Locate the cell with the specified text and output its (x, y) center coordinate. 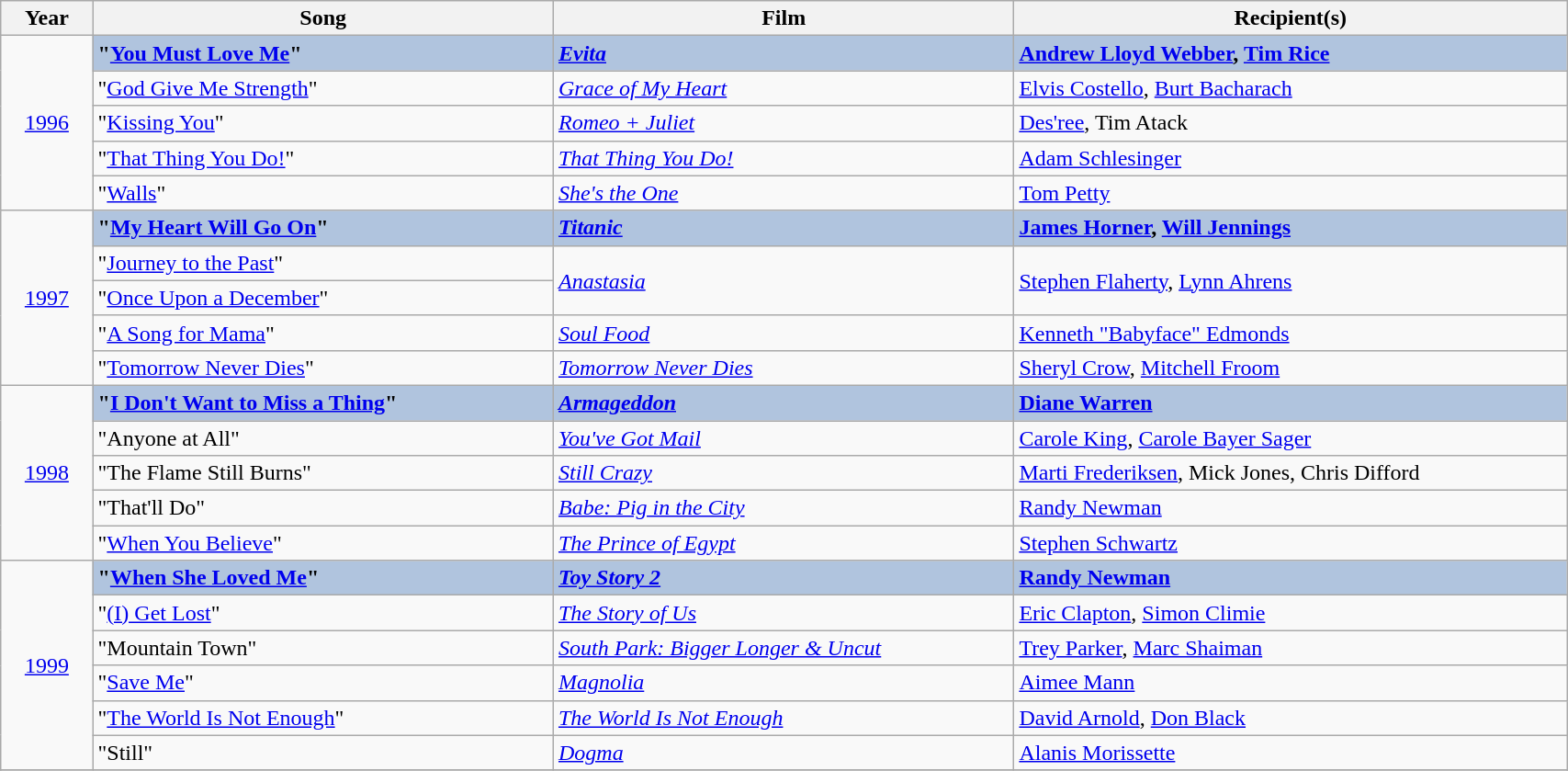
The Story of Us (783, 613)
"Tomorrow Never Dies" (323, 368)
1996 (47, 123)
Sheryl Crow, Mitchell Froom (1291, 368)
"When You Believe" (323, 543)
"I Don't Want to Miss a Thing" (323, 403)
Tomorrow Never Dies (783, 368)
"That Thing You Do!" (323, 158)
"Mountain Town" (323, 648)
Kenneth "Babyface" Edmonds (1291, 333)
Song (323, 18)
"The World Is Not Enough" (323, 718)
Film (783, 18)
Toy Story 2 (783, 578)
Des'ree, Tim Atack (1291, 123)
James Horner, Will Jennings (1291, 228)
Aimee Mann (1291, 683)
"That'll Do" (323, 508)
"(I) Get Lost" (323, 613)
Trey Parker, Marc Shaiman (1291, 648)
Soul Food (783, 333)
Anastasia (783, 280)
"Kissing You" (323, 123)
She's the One (783, 193)
Armageddon (783, 403)
That Thing You Do! (783, 158)
Dogma (783, 753)
Tom Petty (1291, 193)
Stephen Flaherty, Lynn Ahrens (1291, 280)
"Still" (323, 753)
1999 (47, 665)
"When She Loved Me" (323, 578)
Diane Warren (1291, 403)
You've Got Mail (783, 438)
Evita (783, 53)
Andrew Lloyd Webber, Tim Rice (1291, 53)
"Save Me" (323, 683)
"You Must Love Me" (323, 53)
The World Is Not Enough (783, 718)
Recipient(s) (1291, 18)
Babe: Pig in the City (783, 508)
Romeo + Juliet (783, 123)
Adam Schlesinger (1291, 158)
"Journey to the Past" (323, 263)
Stephen Schwartz (1291, 543)
Carole King, Carole Bayer Sager (1291, 438)
Still Crazy (783, 473)
Eric Clapton, Simon Climie (1291, 613)
"My Heart Will Go On" (323, 228)
"A Song for Mama" (323, 333)
Grace of My Heart (783, 88)
1997 (47, 298)
Magnolia (783, 683)
Elvis Costello, Burt Bacharach (1291, 88)
The Prince of Egypt (783, 543)
1998 (47, 472)
"God Give Me Strength" (323, 88)
Marti Frederiksen, Mick Jones, Chris Difford (1291, 473)
Titanic (783, 228)
"Once Upon a December" (323, 298)
South Park: Bigger Longer & Uncut (783, 648)
David Arnold, Don Black (1291, 718)
"The Flame Still Burns" (323, 473)
"Anyone at All" (323, 438)
Alanis Morissette (1291, 753)
"Walls" (323, 193)
Year (47, 18)
